Provide the (X, Y) coordinate of the cell's center where the given text is located.  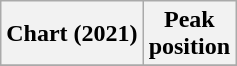
Chart (2021) (72, 34)
Peakposition (189, 34)
